Return [x, y] of the center of cell containing provided text 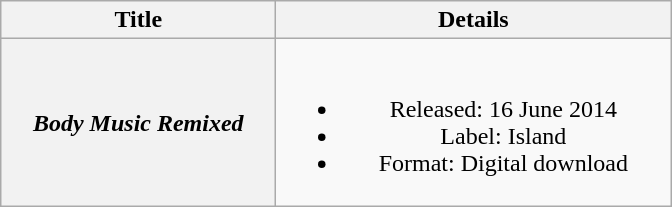
Title [138, 20]
Details [474, 20]
Released: 16 June 2014Label: IslandFormat: Digital download [474, 122]
Body Music Remixed [138, 122]
